Detect which cell encompasses the target text, then output its (x, y) center coordinate. 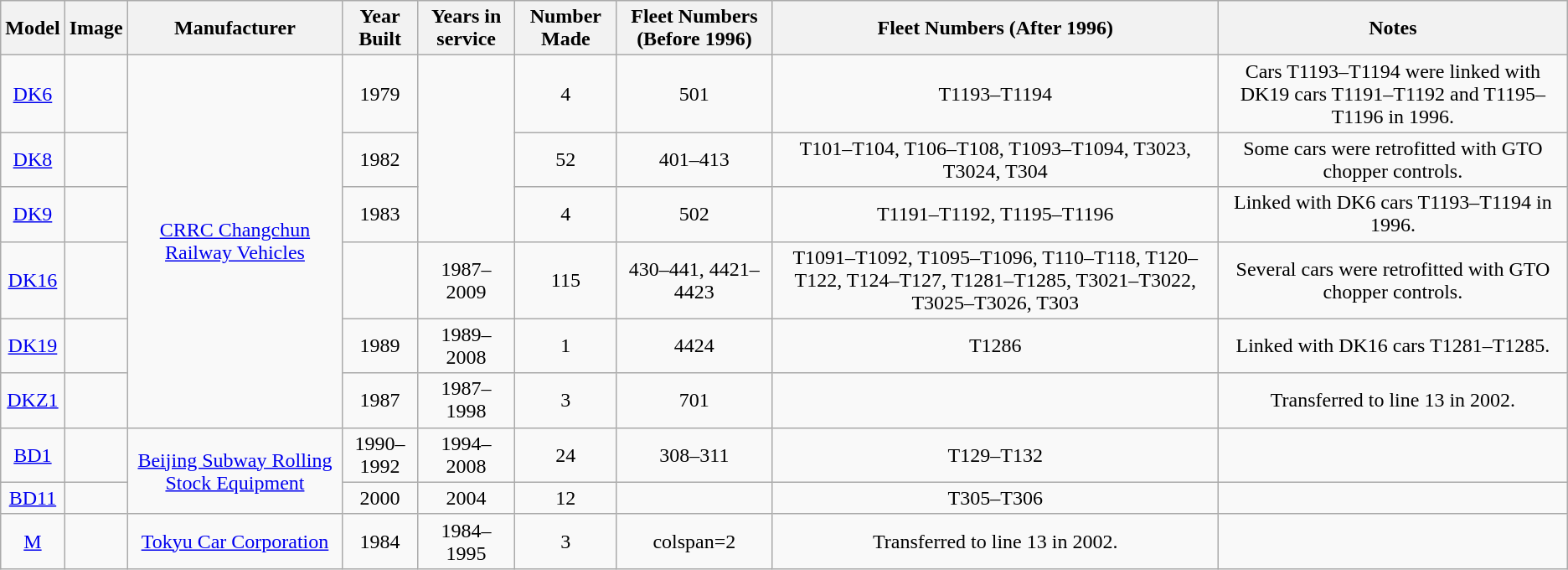
701 (694, 401)
1 (566, 345)
Number Made (566, 28)
Tokyu Car Corporation (235, 541)
T1193–T1194 (995, 94)
DK19 (33, 345)
T1091–T1092, T1095–T1096, T110–T118, T120–T122, T124–T127, T1281–T1285, T3021–T3022, T3025–T3026, T303 (995, 280)
24 (566, 454)
1994–2008 (466, 454)
502 (694, 215)
52 (566, 159)
1987 (380, 401)
Fleet Numbers (After 1996) (995, 28)
Linked with DK6 cars T1193–T1194 in 1996. (1394, 215)
CRRC Changchun Railway Vehicles (235, 241)
Fleet Numbers (Before 1996) (694, 28)
115 (566, 280)
M (33, 541)
DKZ1 (33, 401)
Some cars were retrofitted with GTO chopper controls. (1394, 159)
Notes (1394, 28)
T101–T104, T106–T108, T1093–T1094, T3023, T3024, T304 (995, 159)
T129–T132 (995, 454)
DK6 (33, 94)
1984 (380, 541)
1989–2008 (466, 345)
12 (566, 498)
Manufacturer (235, 28)
430–441, 4421–4423 (694, 280)
BD1 (33, 454)
Beijing Subway Rolling Stock Equipment (235, 471)
1984–1995 (466, 541)
Image (95, 28)
401–413 (694, 159)
1987–1998 (466, 401)
4424 (694, 345)
Cars T1193–T1194 were linked with DK19 cars T1191–T1192 and T1195–T1196 in 1996. (1394, 94)
1990–1992 (380, 454)
T1191–T1192, T1195–T1196 (995, 215)
1989 (380, 345)
1987–2009 (466, 280)
DK8 (33, 159)
308–311 (694, 454)
DK9 (33, 215)
T1286 (995, 345)
2000 (380, 498)
Several cars were retrofitted with GTO chopper controls. (1394, 280)
Linked with DK16 cars T1281–T1285. (1394, 345)
2004 (466, 498)
Years in service (466, 28)
DK16 (33, 280)
1983 (380, 215)
1982 (380, 159)
T305–T306 (995, 498)
colspan=2 (694, 541)
Year Built (380, 28)
BD11 (33, 498)
Model (33, 28)
1979 (380, 94)
501 (694, 94)
